Detect which cell encompasses the target text, then output its [x, y] center coordinate. 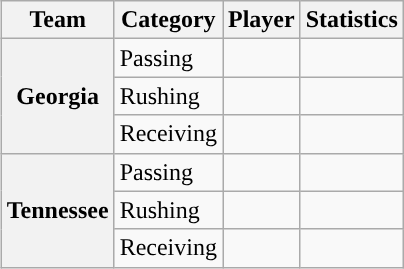
Statistics [352, 20]
Player [261, 20]
Team [58, 20]
Tennessee [58, 210]
Category [168, 20]
Georgia [58, 96]
